Find where the given text appears and provide that cell's center as (x, y) coordinate. 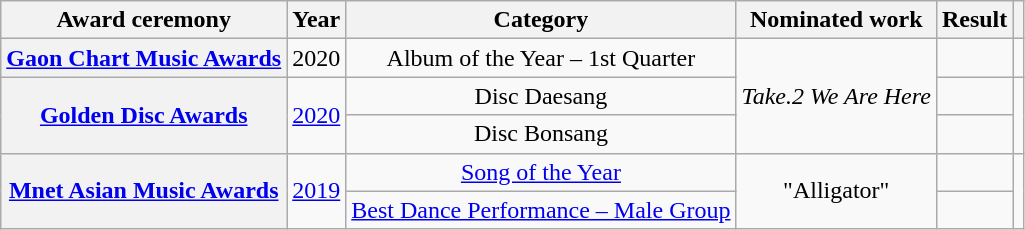
Golden Disc Awards (144, 115)
Gaon Chart Music Awards (144, 58)
Nominated work (836, 20)
Best Dance Performance – Male Group (541, 210)
Category (541, 20)
Disc Daesang (541, 96)
Year (316, 20)
Disc Bonsang (541, 134)
"Alligator" (836, 191)
Result (974, 20)
Album of the Year – 1st Quarter (541, 58)
Take.2 We Are Here (836, 96)
2019 (316, 191)
Song of the Year (541, 172)
Award ceremony (144, 20)
Mnet Asian Music Awards (144, 191)
